Detect which cell encompasses the target text, then output its [x, y] center coordinate. 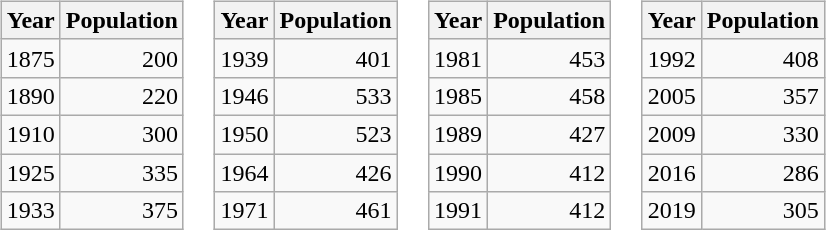
408 [762, 58]
200 [122, 58]
458 [550, 96]
1991 [458, 211]
453 [550, 58]
533 [336, 96]
2005 [672, 96]
2016 [672, 173]
1950 [244, 134]
300 [122, 134]
357 [762, 96]
1925 [30, 173]
286 [762, 173]
1971 [244, 211]
1981 [458, 58]
2019 [672, 211]
401 [336, 58]
426 [336, 173]
330 [762, 134]
1939 [244, 58]
1990 [458, 173]
1933 [30, 211]
305 [762, 211]
1890 [30, 96]
1964 [244, 173]
1946 [244, 96]
375 [122, 211]
2009 [672, 134]
1985 [458, 96]
220 [122, 96]
1910 [30, 134]
427 [550, 134]
1992 [672, 58]
1875 [30, 58]
1989 [458, 134]
335 [122, 173]
461 [336, 211]
523 [336, 134]
